Scan for the cell matching the given text and deliver its (x, y) coordinate at center. 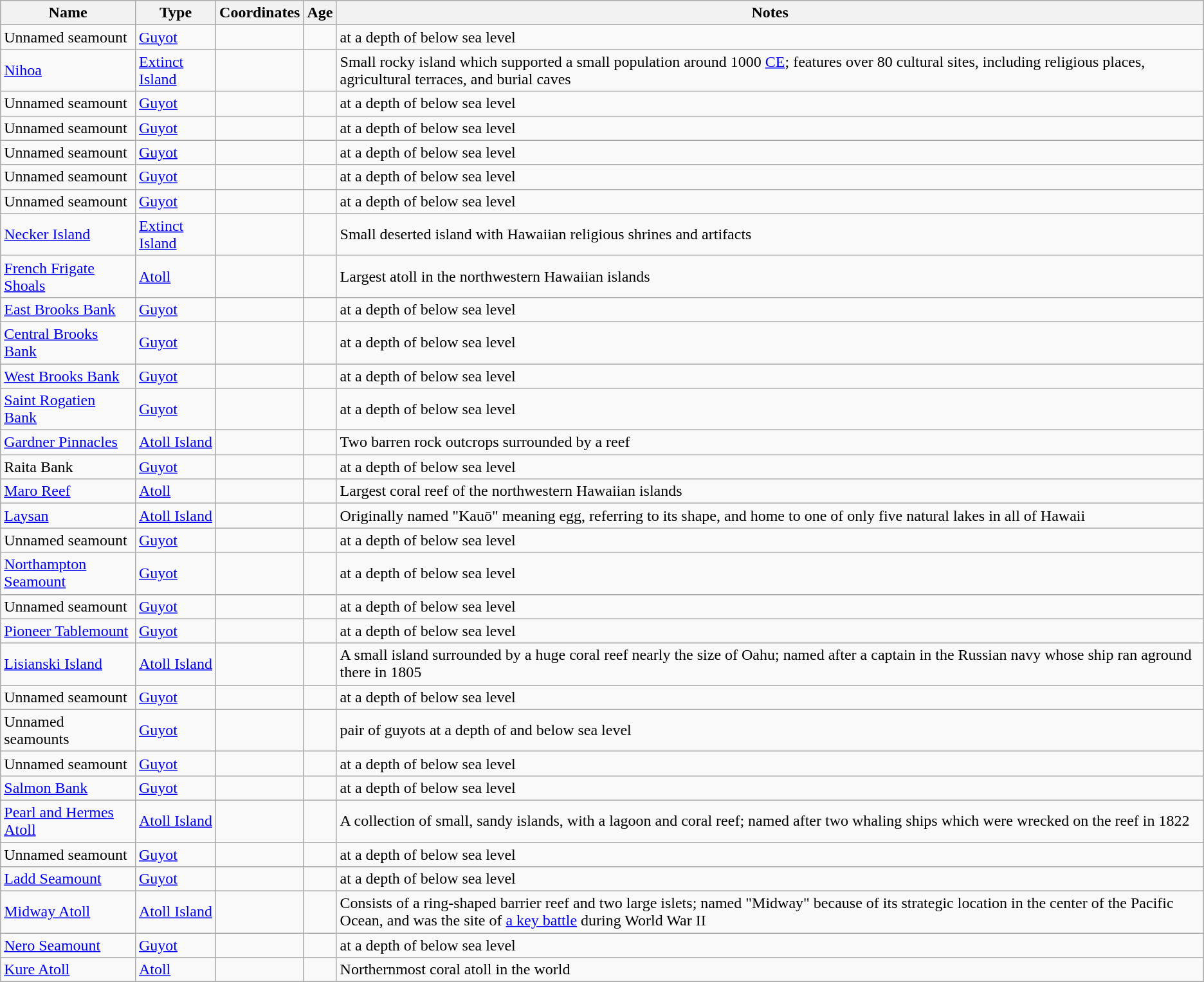
Notes (770, 13)
Saint Rogatien Bank (68, 409)
Two barren rock outcrops surrounded by a reef (770, 442)
Raita Bank (68, 467)
Pearl and Hermes Atoll (68, 821)
Name (68, 13)
Small deserted island with Hawaiian religious shrines and artifacts (770, 234)
Laysan (68, 516)
A collection of small, sandy islands, with a lagoon and coral reef; named after two whaling ships which were wrecked on the reef in 1822 (770, 821)
Lisianski Island (68, 664)
Central Brooks Bank (68, 342)
Nero Seamount (68, 945)
Largest coral reef of the northwestern Hawaiian islands (770, 491)
East Brooks Bank (68, 309)
Type (175, 13)
Northampton Seamount (68, 574)
Ladd Seamount (68, 879)
Coordinates (260, 13)
Gardner Pinnacles (68, 442)
French Frigate Shoals (68, 277)
Northernmost coral atoll in the world (770, 970)
Maro Reef (68, 491)
Largest atoll in the northwestern Hawaiian islands (770, 277)
West Brooks Bank (68, 376)
Unnamed seamounts (68, 731)
Necker Island (68, 234)
pair of guyots at a depth of and below sea level (770, 731)
Age (320, 13)
Pioneer Tablemount (68, 631)
Nihoa (68, 71)
Midway Atoll (68, 912)
Originally named "Kauō" meaning egg, referring to its shape, and home to one of only five natural lakes in all of Hawaii (770, 516)
Kure Atoll (68, 970)
Salmon Bank (68, 788)
